From the cell containing the given text, extract its center point as [x, y] coordinate. 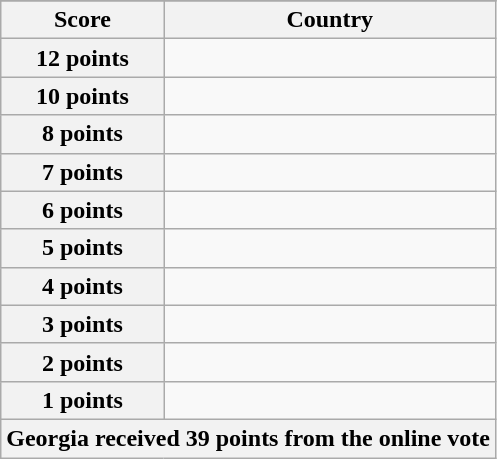
4 points [82, 286]
10 points [82, 96]
8 points [82, 134]
Score [82, 20]
7 points [82, 172]
12 points [82, 58]
Country [330, 20]
6 points [82, 210]
Georgia received 39 points from the online vote [248, 438]
3 points [82, 324]
1 points [82, 400]
2 points [82, 362]
5 points [82, 248]
